Determine the [x, y] coordinate at the center of the cell enclosing the given text.  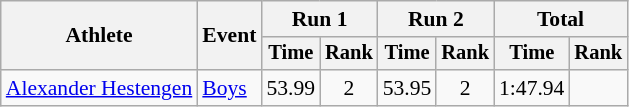
Run 2 [436, 19]
Event [229, 36]
Boys [229, 88]
53.99 [290, 88]
53.95 [408, 88]
1:47.94 [532, 88]
Run 1 [319, 19]
Athlete [100, 36]
Total [560, 19]
Alexander Hestengen [100, 88]
